Pinpoint the cell where the given text exists, returning its [x, y] midpoint coordinate. 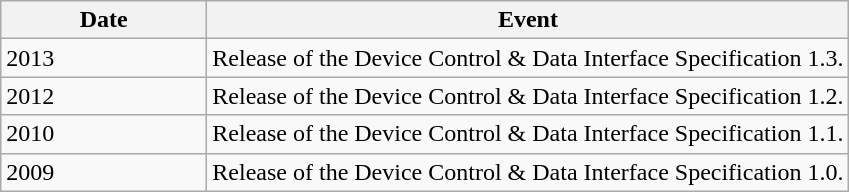
Date [104, 20]
Release of the Device Control & Data Interface Specification 1.3. [528, 58]
Release of the Device Control & Data Interface Specification 1.1. [528, 134]
Release of the Device Control & Data Interface Specification 1.2. [528, 96]
Release of the Device Control & Data Interface Specification 1.0. [528, 172]
2010 [104, 134]
Event [528, 20]
2009 [104, 172]
2012 [104, 96]
2013 [104, 58]
